Extract the (X, Y) coordinate from the center of the cell holding the provided text.  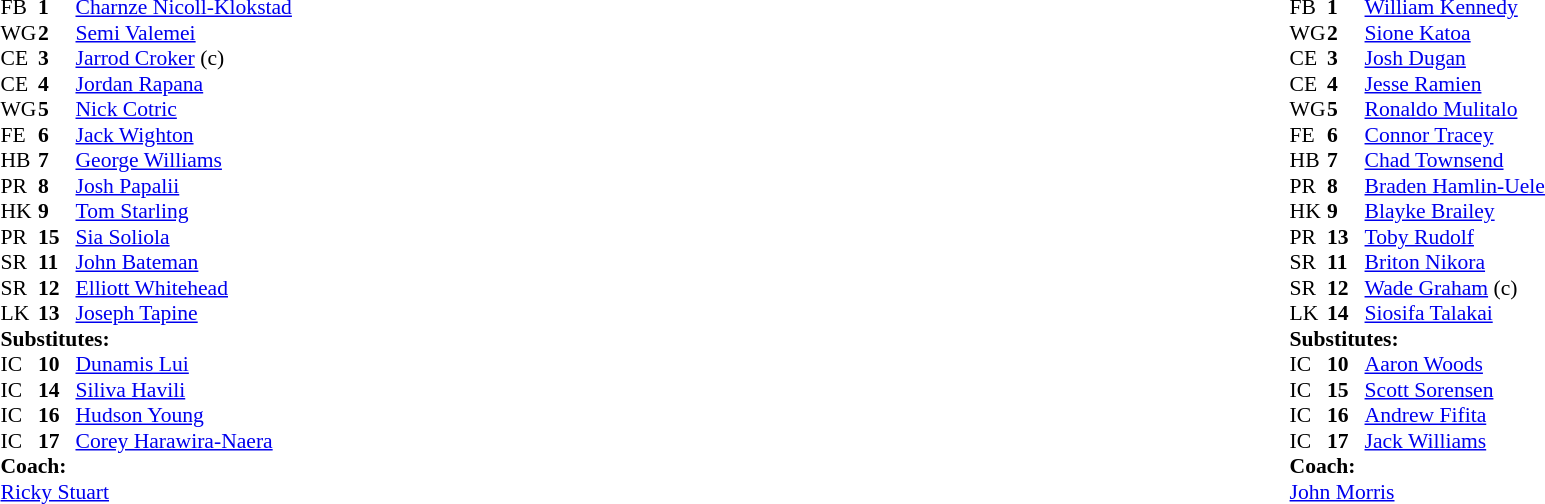
Sia Soliola (184, 237)
Jordan Rapana (184, 84)
Aaron Woods (1455, 365)
Jack Wighton (184, 135)
Connor Tracey (1455, 135)
Andrew Fifita (1455, 415)
Blayke Brailey (1455, 211)
Corey Harawira-Naera (184, 441)
Hudson Young (184, 415)
Chad Townsend (1455, 161)
Siosifa Talakai (1455, 313)
Sione Katoa (1455, 33)
Nick Cotric (184, 109)
Briton Nikora (1455, 263)
Josh Dugan (1455, 59)
George Williams (184, 161)
Jack Williams (1455, 441)
Josh Papalii (184, 186)
Wade Graham (c) (1455, 288)
Joseph Tapine (184, 313)
Dunamis Lui (184, 365)
John Bateman (184, 263)
Jarrod Croker (c) (184, 59)
Siliva Havili (184, 390)
Ronaldo Mulitalo (1455, 109)
Jesse Ramien (1455, 84)
Scott Sorensen (1455, 390)
Tom Starling (184, 211)
Braden Hamlin-Uele (1455, 186)
Elliott Whitehead (184, 288)
Toby Rudolf (1455, 237)
Semi Valemei (184, 33)
